Capture the cell that displays the provided text and extract its (X, Y) central coordinate. 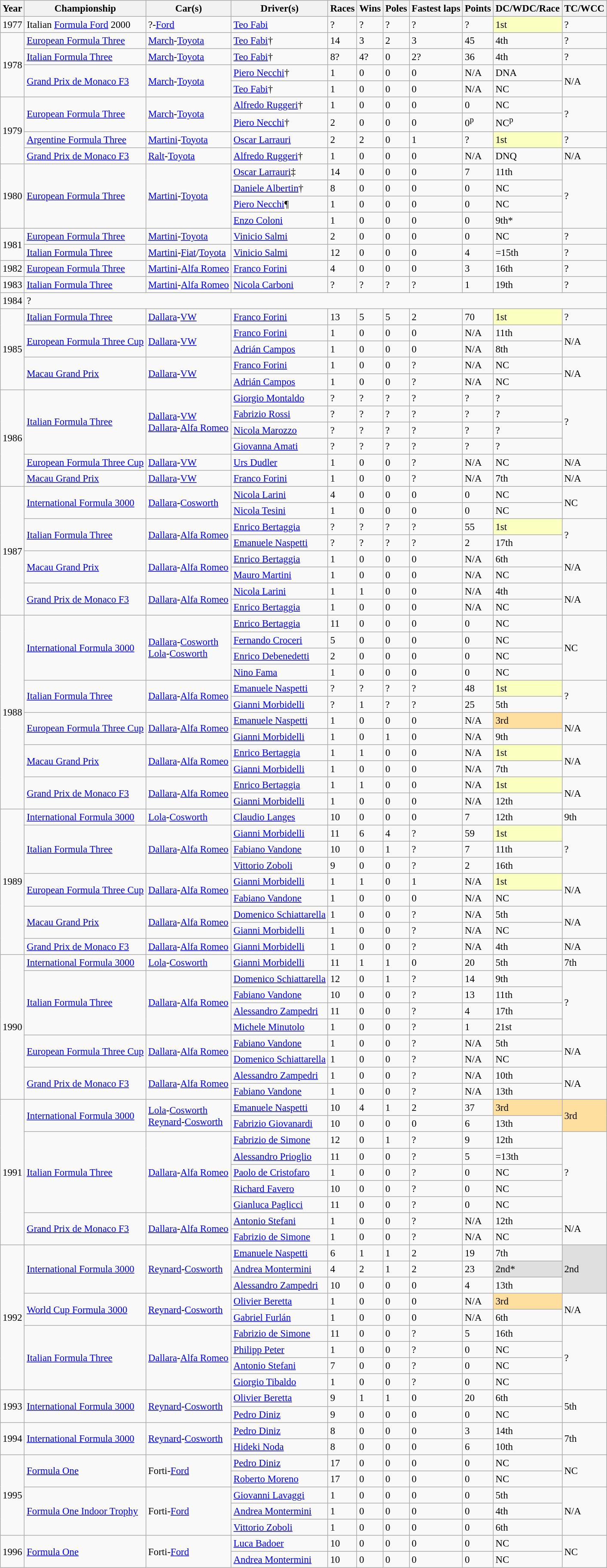
Lola-CosworthReynard-Cosworth (189, 1116)
48 (478, 688)
1992 (12, 1317)
19 (478, 1253)
55 (478, 527)
1991 (12, 1172)
1980 (12, 196)
Nicola Tesini (279, 511)
Giovanni Lavaggi (279, 1495)
Alessandro Prioglio (279, 1156)
?-Ford (189, 25)
Oscar Larrauri‡ (279, 172)
=13th (528, 1156)
Martini-Fiat/Toyota (189, 252)
2? (436, 57)
Gianluca Paglicci (279, 1204)
14th (528, 1431)
0p (478, 122)
8th (528, 349)
Poles (396, 9)
1979 (12, 130)
Driver(s) (279, 9)
1985 (12, 349)
Dallara-CosworthLola-Cosworth (189, 648)
Paolo de Cristofaro (279, 1172)
37 (478, 1108)
TC/WCC (584, 9)
Dallara-VWDallara-Alfa Romeo (189, 422)
Mauro Martini (279, 575)
Michele Minutolo (279, 1027)
1983 (12, 285)
Richard Favero (279, 1189)
Giorgio Montaldo (279, 398)
Races (342, 9)
Car(s) (189, 9)
Fabrizio Rossi (279, 414)
Ralt-Toyota (189, 156)
NCp (528, 122)
Hideki Noda (279, 1447)
Fabrizio Giovanardi (279, 1124)
Nicola Carboni (279, 285)
1994 (12, 1439)
45 (478, 41)
Gabriel Furlán (279, 1318)
DNA (528, 73)
36 (478, 57)
21st (528, 1027)
Giovanna Amati (279, 446)
Formula One Indoor Trophy (85, 1511)
2nd (584, 1269)
Fastest laps (436, 9)
Argentine Formula Three (85, 140)
Championship (85, 9)
1986 (12, 438)
Claudio Langes (279, 817)
Giorgio Tibaldo (279, 1382)
1977 (12, 25)
Daniele Albertin† (279, 188)
1993 (12, 1406)
25 (478, 704)
Enzo Coloni (279, 220)
1982 (12, 269)
1984 (12, 301)
Enrico Debenedetti (279, 656)
1981 (12, 245)
Fernando Croceri (279, 640)
Philipp Peter (279, 1350)
9th* (528, 220)
1989 (12, 882)
Piero Necchi¶ (279, 204)
Urs Dudler (279, 462)
Luca Badoer (279, 1544)
Oscar Larrauri (279, 140)
Wins (370, 9)
Italian Formula Ford 2000 (85, 25)
1996 (12, 1551)
59 (478, 834)
Nino Fama (279, 672)
19th (528, 285)
Roberto Moreno (279, 1479)
Dallara-Cosworth (189, 502)
4? (370, 57)
1987 (12, 551)
World Cup Formula 3000 (85, 1309)
23 (478, 1269)
70 (478, 317)
Nicola Marozzo (279, 430)
2nd* (528, 1269)
DC/WDC/Race (528, 9)
1988 (12, 713)
Points (478, 9)
=15th (528, 252)
1990 (12, 1027)
1978 (12, 65)
Teo Fabi (279, 25)
8? (342, 57)
DNQ (528, 156)
Year (12, 9)
1995 (12, 1495)
